Scan for the cell matching the given text and deliver its (x, y) coordinate at center. 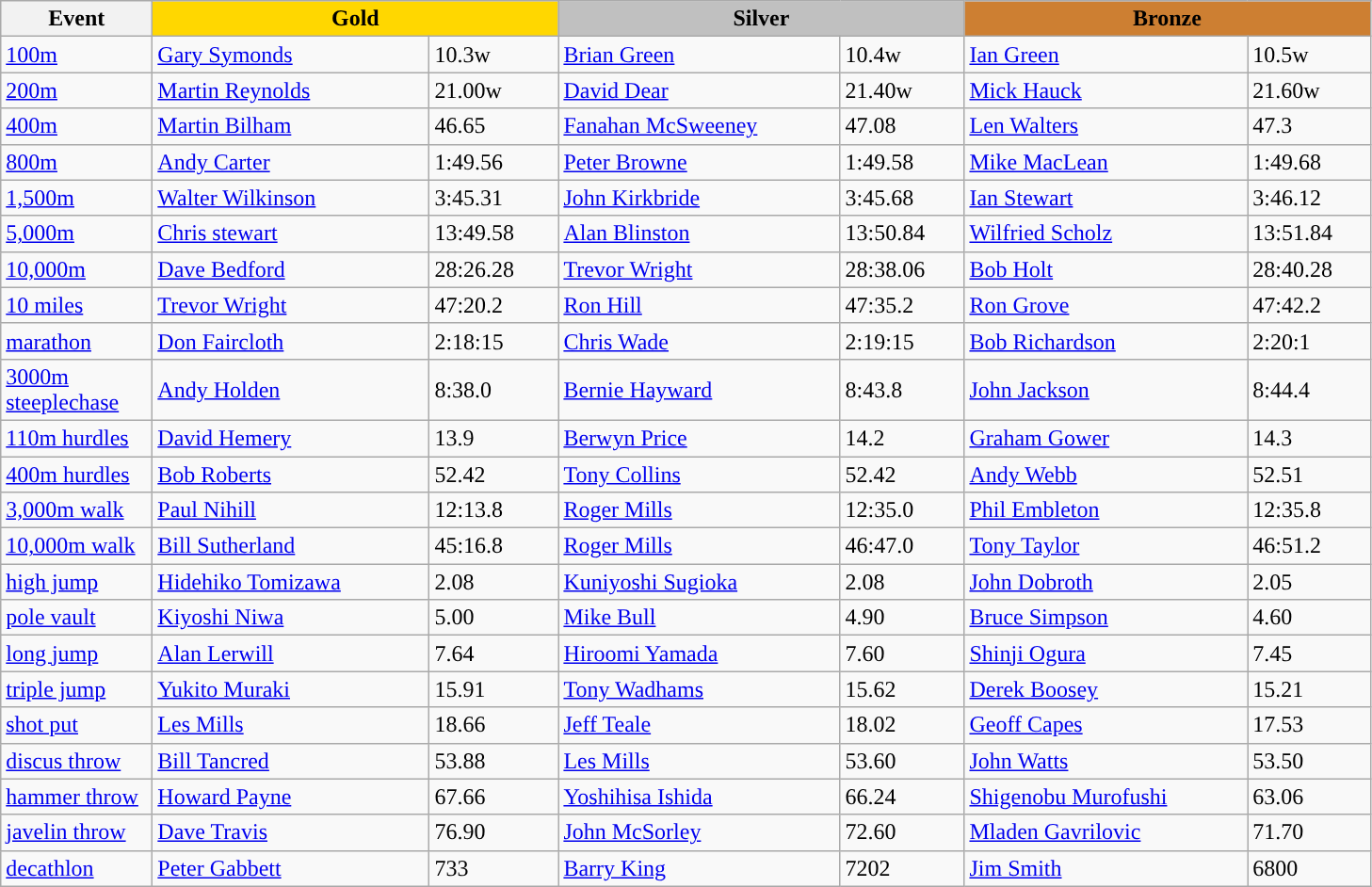
John Dobroth (1106, 582)
5.00 (493, 618)
discus throw (77, 761)
Walter Wilkinson (291, 198)
Mick Hauck (1106, 90)
triple jump (77, 689)
Mladen Gavrilovic (1106, 832)
3,000m walk (77, 510)
Hidehiko Tomizawa (291, 582)
53.50 (1309, 761)
10.5w (1309, 55)
Berwyn Price (699, 438)
2:18:15 (493, 341)
high jump (77, 582)
Bob Richardson (1106, 341)
47.3 (1309, 126)
14.2 (902, 438)
21.60w (1309, 90)
10,000m walk (77, 546)
10,000m (77, 269)
John Jackson (1106, 390)
2:19:15 (902, 341)
10.3w (493, 55)
Phil Embleton (1106, 510)
13:51.84 (1309, 234)
Andy Holden (291, 390)
Hiroomi Yamada (699, 653)
14.3 (1309, 438)
Graham Gower (1106, 438)
8:44.4 (1309, 390)
decathlon (77, 868)
13:50.84 (902, 234)
Alan Blinston (699, 234)
800m (77, 162)
47:20.2 (493, 305)
18.66 (493, 725)
3:45.31 (493, 198)
Bronze (1168, 19)
733 (493, 868)
Wilfried Scholz (1106, 234)
Gold (356, 19)
28:26.28 (493, 269)
javelin throw (77, 832)
Jeff Teale (699, 725)
Shinji Ogura (1106, 653)
15.91 (493, 689)
Shigenobu Murofushi (1106, 797)
47.08 (902, 126)
Yoshihisa Ishida (699, 797)
Dave Travis (291, 832)
7.45 (1309, 653)
12:35.0 (902, 510)
8:43.8 (902, 390)
100m (77, 55)
2:20:1 (1309, 341)
45:16.8 (493, 546)
1:49.58 (902, 162)
Kuniyoshi Sugioka (699, 582)
1,500m (77, 198)
Chris Wade (699, 341)
7.64 (493, 653)
67.66 (493, 797)
7.60 (902, 653)
46:47.0 (902, 546)
63.06 (1309, 797)
Tony Collins (699, 474)
15.62 (902, 689)
Mike Bull (699, 618)
Ian Stewart (1106, 198)
13.9 (493, 438)
1:49.68 (1309, 162)
Fanahan McSweeney (699, 126)
53.60 (902, 761)
Ian Green (1106, 55)
Yukito Muraki (291, 689)
Bruce Simpson (1106, 618)
Bill Tancred (291, 761)
400m hurdles (77, 474)
Bob Holt (1106, 269)
Peter Gabbett (291, 868)
Geoff Capes (1106, 725)
28:40.28 (1309, 269)
Howard Payne (291, 797)
2.05 (1309, 582)
Peter Browne (699, 162)
Ron Hill (699, 305)
Gary Symonds (291, 55)
Brian Green (699, 55)
400m (77, 126)
Dave Bedford (291, 269)
David Dear (699, 90)
Ron Grove (1106, 305)
52.51 (1309, 474)
Barry King (699, 868)
Tony Wadhams (699, 689)
3:46.12 (1309, 198)
Kiyoshi Niwa (291, 618)
Alan Lerwill (291, 653)
6800 (1309, 868)
Len Walters (1106, 126)
David Hemery (291, 438)
John McSorley (699, 832)
Bernie Hayward (699, 390)
47:42.2 (1309, 305)
Derek Boosey (1106, 689)
47:35.2 (902, 305)
13:49.58 (493, 234)
Martin Reynolds (291, 90)
pole vault (77, 618)
marathon (77, 341)
10.4w (902, 55)
76.90 (493, 832)
8:38.0 (493, 390)
4.90 (902, 618)
Don Faircloth (291, 341)
17.53 (1309, 725)
shot put (77, 725)
110m hurdles (77, 438)
John Kirkbride (699, 198)
4.60 (1309, 618)
Martin Bilham (291, 126)
Bill Sutherland (291, 546)
Jim Smith (1106, 868)
28:38.06 (902, 269)
Chris stewart (291, 234)
5,000m (77, 234)
3:45.68 (902, 198)
21.00w (493, 90)
3000m steeplechase (77, 390)
46:51.2 (1309, 546)
200m (77, 90)
Mike MacLean (1106, 162)
46.65 (493, 126)
Andy Carter (291, 162)
12:35.8 (1309, 510)
Bob Roberts (291, 474)
Silver (761, 19)
Event (77, 19)
10 miles (77, 305)
18.02 (902, 725)
1:49.56 (493, 162)
7202 (902, 868)
Paul Nihill (291, 510)
66.24 (902, 797)
12:13.8 (493, 510)
long jump (77, 653)
15.21 (1309, 689)
Tony Taylor (1106, 546)
Andy Webb (1106, 474)
71.70 (1309, 832)
John Watts (1106, 761)
72.60 (902, 832)
21.40w (902, 90)
53.88 (493, 761)
hammer throw (77, 797)
